Search for the cell housing the specified text and yield its (x, y) center coordinate. 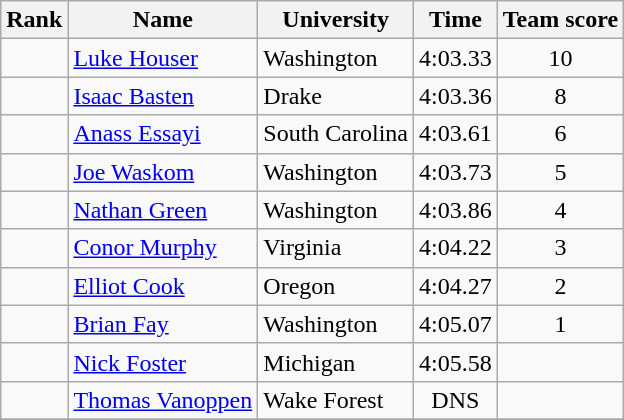
Nathan Green (163, 210)
4:05.07 (456, 324)
4:04.22 (456, 248)
Luke Houser (163, 58)
4:03.86 (456, 210)
10 (560, 58)
4:05.58 (456, 362)
University (336, 20)
Conor Murphy (163, 248)
Time (456, 20)
Isaac Basten (163, 96)
Name (163, 20)
DNS (456, 400)
6 (560, 134)
Drake (336, 96)
Team score (560, 20)
2 (560, 286)
Oregon (336, 286)
1 (560, 324)
Rank (34, 20)
Nick Foster (163, 362)
Elliot Cook (163, 286)
South Carolina (336, 134)
Thomas Vanoppen (163, 400)
Joe Waskom (163, 172)
Anass Essayi (163, 134)
Virginia (336, 248)
4:04.27 (456, 286)
8 (560, 96)
3 (560, 248)
Wake Forest (336, 400)
4:03.36 (456, 96)
5 (560, 172)
Brian Fay (163, 324)
4:03.73 (456, 172)
Michigan (336, 362)
4 (560, 210)
4:03.61 (456, 134)
4:03.33 (456, 58)
